From the cell containing the given text, extract its center point as [x, y] coordinate. 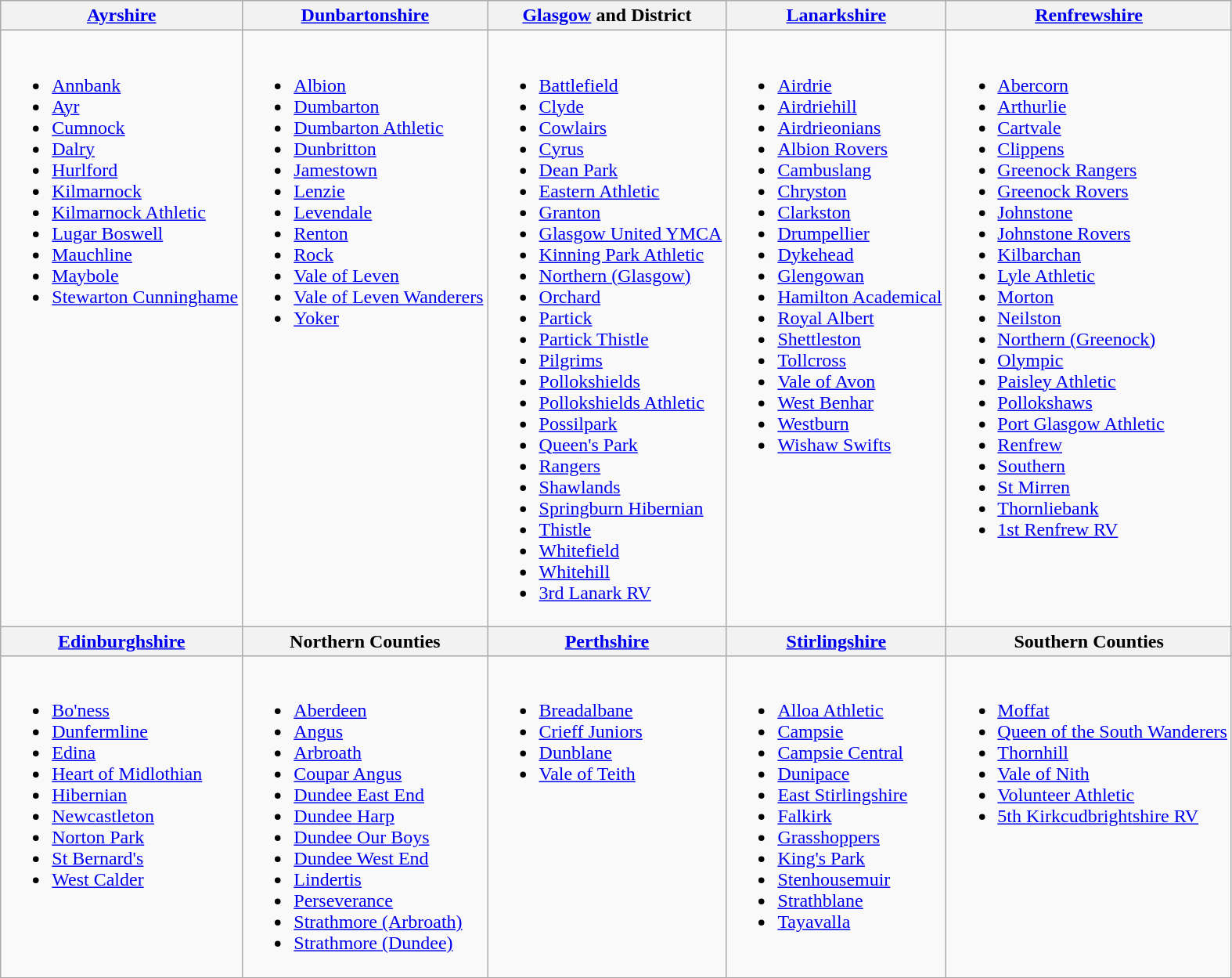
Dunbartonshire [365, 16]
Southern Counties [1090, 641]
Northern Counties [365, 641]
BreadalbaneCrieff JuniorsDunblaneVale of Teith [607, 817]
Bo'nessDunfermlineEdinaHeart of MidlothianHibernianNewcastletonNorton ParkSt Bernard'sWest Calder [122, 817]
Perthshire [607, 641]
AnnbankAyrCumnockDalryHurlfordKilmarnockKilmarnock AthleticLugar BoswellMauchlineMayboleStewarton Cunninghame [122, 329]
Edinburghshire [122, 641]
Glasgow and District [607, 16]
Alloa AthleticCampsieCampsie CentralDunipaceEast StirlingshireFalkirkGrasshoppersKing's ParkStenhousemuirStrathblaneTayavalla [836, 817]
Ayrshire [122, 16]
Renfrewshire [1090, 16]
AlbionDumbartonDumbarton AthleticDunbrittonJamestownLenzieLevendaleRentonRockVale of LevenVale of Leven WanderersYoker [365, 329]
Stirlingshire [836, 641]
Lanarkshire [836, 16]
MoffatQueen of the South WanderersThornhillVale of NithVolunteer Athletic5th Kirkcudbrightshire RV [1090, 817]
